Detect which cell encompasses the target text, then output its [X, Y] center coordinate. 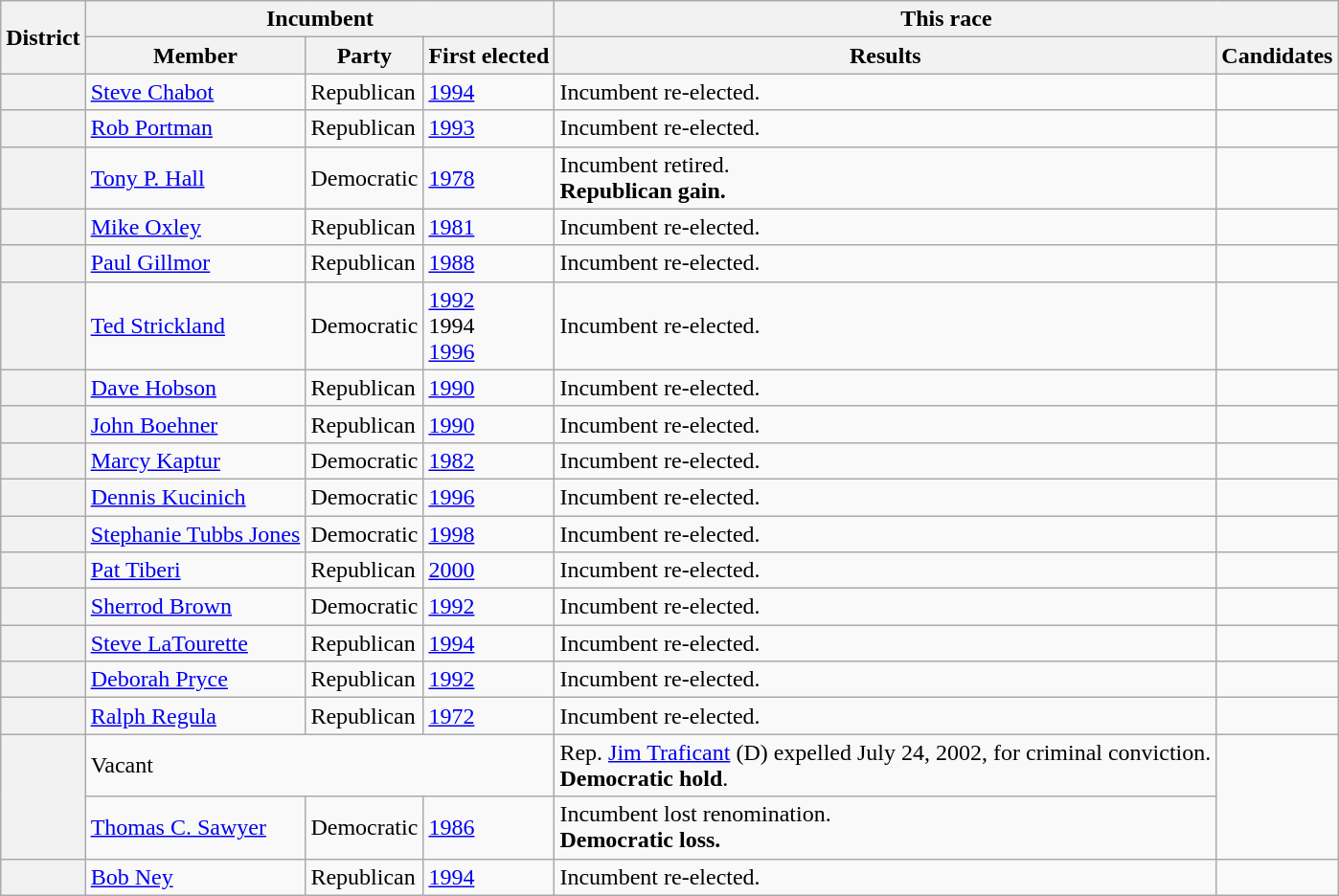
Stephanie Tubbs Jones [195, 533]
1998 [488, 533]
Dennis Kucinich [195, 497]
This race [946, 19]
John Boehner [195, 424]
Candidates [1278, 56]
1986 [488, 827]
Ralph Regula [195, 716]
Member [195, 56]
1996 [488, 497]
1988 [488, 263]
Incumbent [320, 19]
Incumbent retired.Republican gain. [885, 178]
Ted Strickland [195, 325]
Paul Gillmor [195, 263]
1982 [488, 460]
Marcy Kaptur [195, 460]
Incumbent lost renomination.Democratic loss. [885, 827]
Rep. Jim Traficant (D) expelled July 24, 2002, for criminal conviction.Democratic hold. [885, 766]
Steve LaTourette [195, 643]
Bob Ney [195, 877]
Rob Portman [195, 128]
Mike Oxley [195, 227]
1978 [488, 178]
1981 [488, 227]
1972 [488, 716]
Results [885, 56]
Pat Tiberi [195, 571]
2000 [488, 571]
Tony P. Hall [195, 178]
First elected [488, 56]
Party [364, 56]
Deborah Pryce [195, 680]
Thomas C. Sawyer [195, 827]
Sherrod Brown [195, 607]
1993 [488, 128]
District [43, 37]
19921994 1996 [488, 325]
Dave Hobson [195, 388]
Steve Chabot [195, 92]
Vacant [320, 766]
